Search for the cell housing the specified text and yield its [x, y] center coordinate. 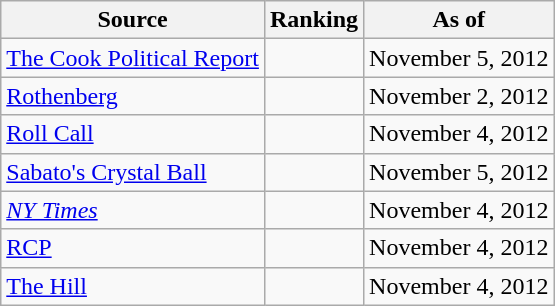
Roll Call [133, 134]
Sabato's Crystal Ball [133, 172]
Ranking [314, 20]
The Hill [133, 286]
NY Times [133, 210]
RCP [133, 248]
Source [133, 20]
November 2, 2012 [459, 96]
The Cook Political Report [133, 58]
Rothenberg [133, 96]
As of [459, 20]
